Identify which cell holds the provided text, then report its [X, Y] central coordinate. 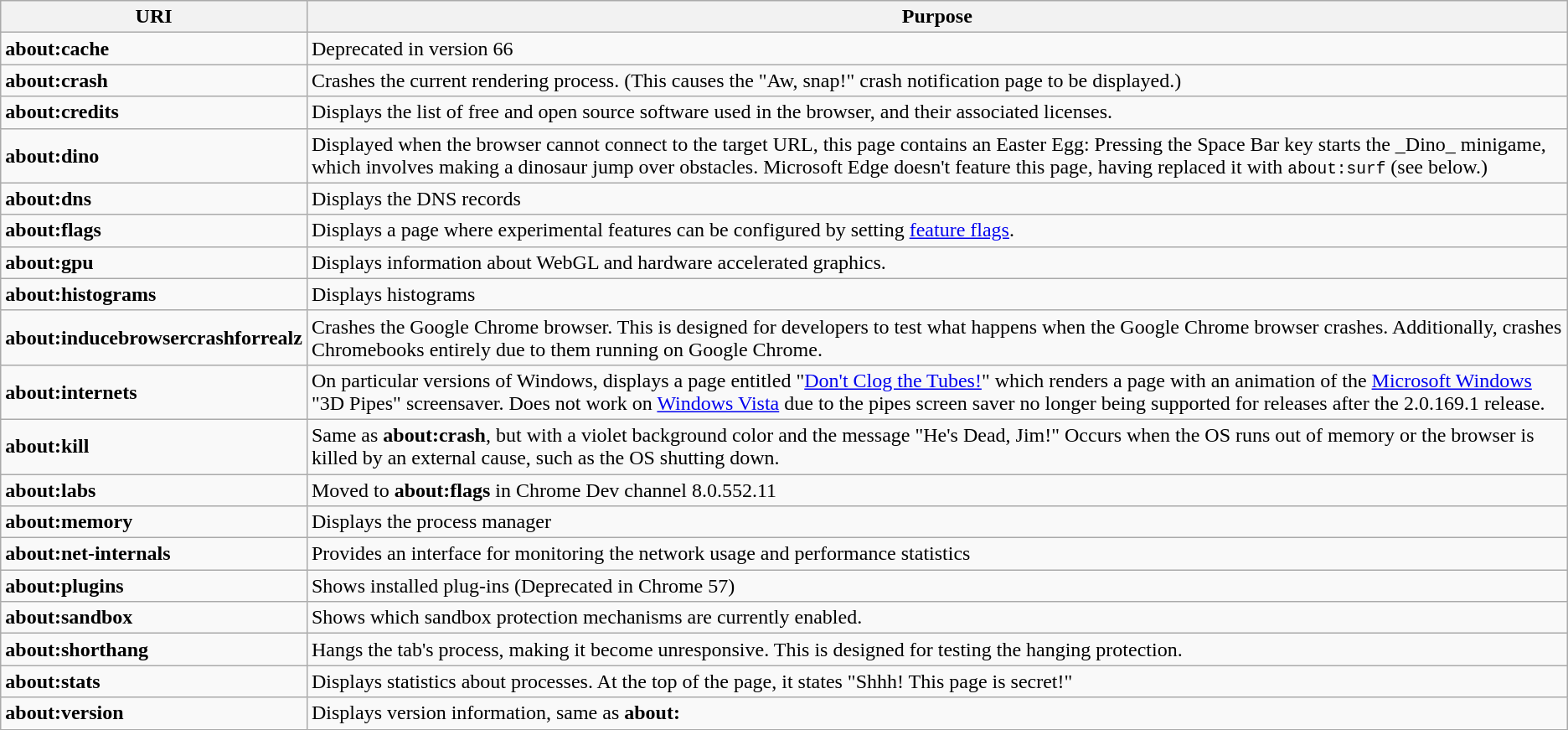
about:histograms [154, 294]
Displays information about WebGL and hardware accelerated graphics. [936, 262]
Displays version information, same as about: [936, 713]
about:crash [154, 80]
about:dns [154, 199]
about:version [154, 713]
about:stats [154, 681]
about:internets [154, 392]
about:sandbox [154, 618]
Displays the DNS records [936, 199]
Deprecated in version 66 [936, 49]
about:shorthang [154, 650]
Purpose [936, 17]
about:plugins [154, 586]
Displays statistics about processes. At the top of the page, it states "Shhh! This page is secret!" [936, 681]
about:dino [154, 156]
Moved to about:flags in Chrome Dev channel 8.0.552.11 [936, 490]
about:flags [154, 230]
Shows installed plug-ins (Deprecated in Chrome 57) [936, 586]
Displays histograms [936, 294]
about:net-internals [154, 554]
about:gpu [154, 262]
about:credits [154, 112]
Hangs the tab's process, making it become unresponsive. This is designed for testing the hanging protection. [936, 650]
Provides an interface for monitoring the network usage and performance statistics [936, 554]
Displays a page where experimental features can be configured by setting feature flags. [936, 230]
about:kill [154, 446]
Displays the process manager [936, 522]
URI [154, 17]
about:inducebrowsercrashforrealz [154, 337]
about:labs [154, 490]
Crashes the current rendering process. (This causes the "Aw, snap!" crash notification page to be displayed.) [936, 80]
about:memory [154, 522]
Shows which sandbox protection mechanisms are currently enabled. [936, 618]
Displays the list of free and open source software used in the browser, and their associated licenses. [936, 112]
about:cache [154, 49]
